Return (x, y) of the center of cell containing provided text 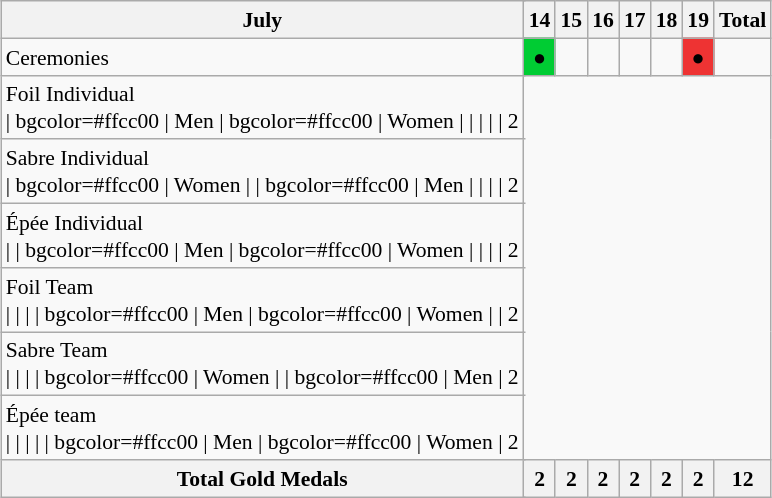
Sabre Individual| bgcolor=#ffcc00 | Women | | bgcolor=#ffcc00 | Men | | | | 2 (262, 171)
15 (571, 20)
19 (698, 20)
Total (742, 20)
Épée team| | | | | bgcolor=#ffcc00 | Men | bgcolor=#ffcc00 | Women | 2 (262, 428)
16 (603, 20)
July (262, 20)
Foil Team| | | | bgcolor=#ffcc00 | Men | bgcolor=#ffcc00 | Women | | 2 (262, 299)
17 (635, 20)
Ceremonies (262, 56)
12 (742, 478)
Total Gold Medals (262, 478)
Foil Individual| bgcolor=#ffcc00 | Men | bgcolor=#ffcc00 | Women | | | | | 2 (262, 107)
Épée Individual| | bgcolor=#ffcc00 | Men | bgcolor=#ffcc00 | Women | | | | 2 (262, 235)
18 (667, 20)
Sabre Team| | | | bgcolor=#ffcc00 | Women | | bgcolor=#ffcc00 | Men | 2 (262, 364)
14 (540, 20)
